Scan for the cell matching the given text and deliver its (X, Y) coordinate at center. 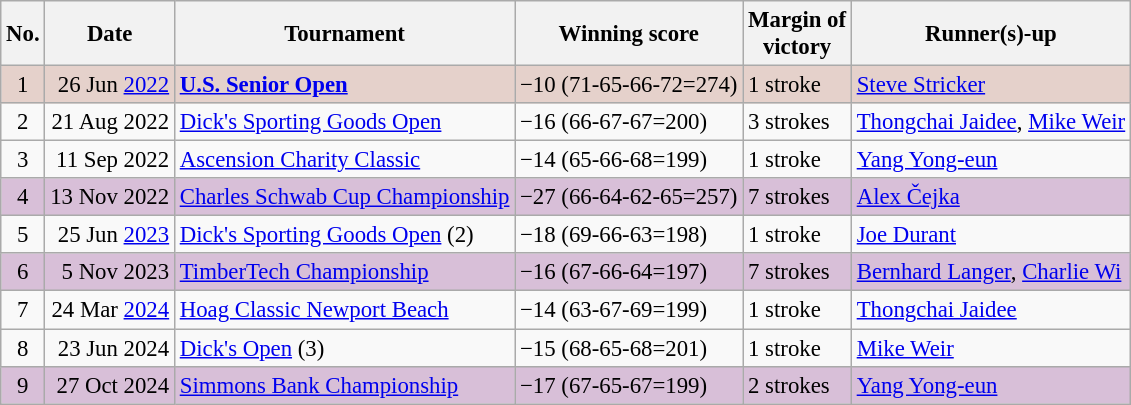
Mike Weir (990, 348)
6 (23, 273)
−14 (65-66-68=199) (629, 160)
2 (23, 122)
−16 (67-66-64=197) (629, 273)
13 Nov 2022 (110, 197)
24 Mar 2024 (110, 310)
25 Jun 2023 (110, 235)
3 (23, 160)
Bernhard Langer, Charlie Wi (990, 273)
26 Jun 2022 (110, 85)
Date (110, 34)
Thongchai Jaidee (990, 310)
3 strokes (798, 122)
Charles Schwab Cup Championship (344, 197)
Dick's Open (3) (344, 348)
−27 (66-64-62-65=257) (629, 197)
Tournament (344, 34)
Dick's Sporting Goods Open (344, 122)
1 (23, 85)
23 Jun 2024 (110, 348)
Joe Durant (990, 235)
−14 (63-67-69=199) (629, 310)
No. (23, 34)
4 (23, 197)
Winning score (629, 34)
Alex Čejka (990, 197)
Margin ofvictory (798, 34)
7 (23, 310)
Ascension Charity Classic (344, 160)
TimberTech Championship (344, 273)
Runner(s)-up (990, 34)
Steve Stricker (990, 85)
Simmons Bank Championship (344, 385)
5 (23, 235)
9 (23, 385)
U.S. Senior Open (344, 85)
21 Aug 2022 (110, 122)
−18 (69-66-63=198) (629, 235)
2 strokes (798, 385)
−17 (67-65-67=199) (629, 385)
−16 (66-67-67=200) (629, 122)
5 Nov 2023 (110, 273)
8 (23, 348)
27 Oct 2024 (110, 385)
Hoag Classic Newport Beach (344, 310)
−15 (68-65-68=201) (629, 348)
−10 (71-65-66-72=274) (629, 85)
11 Sep 2022 (110, 160)
Dick's Sporting Goods Open (2) (344, 235)
Thongchai Jaidee, Mike Weir (990, 122)
